For the text-containing cell, return its midpoint in (X, Y) coordinate format. 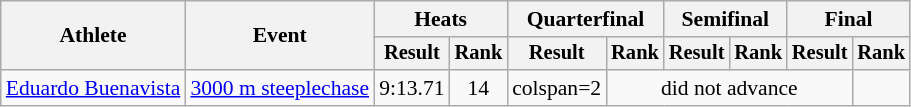
Heats (440, 19)
Event (280, 36)
14 (479, 88)
Final (848, 19)
Quarterfinal (586, 19)
9:13.71 (412, 88)
Eduardo Buenavista (94, 88)
3000 m steeplechase (280, 88)
did not advance (729, 88)
colspan=2 (556, 88)
Athlete (94, 36)
Semifinal (726, 19)
